Return (x, y) of the center of cell containing provided text 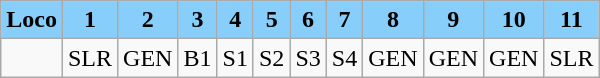
Loco (32, 20)
5 (271, 20)
9 (453, 20)
S1 (235, 58)
B1 (198, 58)
2 (148, 20)
3 (198, 20)
1 (90, 20)
8 (393, 20)
6 (308, 20)
10 (514, 20)
S4 (344, 58)
S3 (308, 58)
4 (235, 20)
11 (572, 20)
S2 (271, 58)
7 (344, 20)
